Locate the cell with the specified text and output its (x, y) center coordinate. 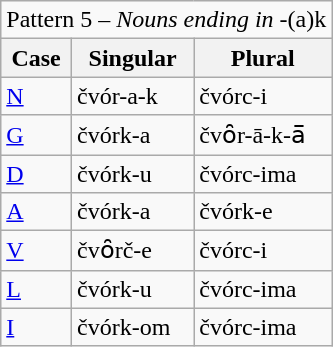
I (36, 327)
A (36, 212)
čvórk-om (132, 327)
N (36, 96)
G (36, 135)
Plural (263, 58)
čvȏrč-e (132, 251)
L (36, 289)
Pattern 5 – Nouns ending in -(a)k (166, 20)
čvȏr-ā-k-ā̄ (263, 135)
čvórk-e (263, 212)
D (36, 173)
V (36, 251)
Case (36, 58)
Singular (132, 58)
čvór-a-k (132, 96)
